Return the (x, y) coordinate for the center point of the cell that contains the specified text.  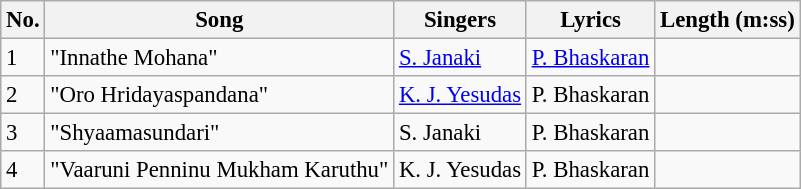
2 (23, 95)
3 (23, 133)
No. (23, 20)
Length (m:ss) (728, 20)
"Oro Hridayaspandana" (220, 95)
"Innathe Mohana" (220, 58)
Song (220, 20)
"Vaaruni Penninu Mukham Karuthu" (220, 170)
"Shyaamasundari" (220, 133)
4 (23, 170)
Singers (460, 20)
Lyrics (590, 20)
1 (23, 58)
